Capture the cell that displays the provided text and extract its (X, Y) central coordinate. 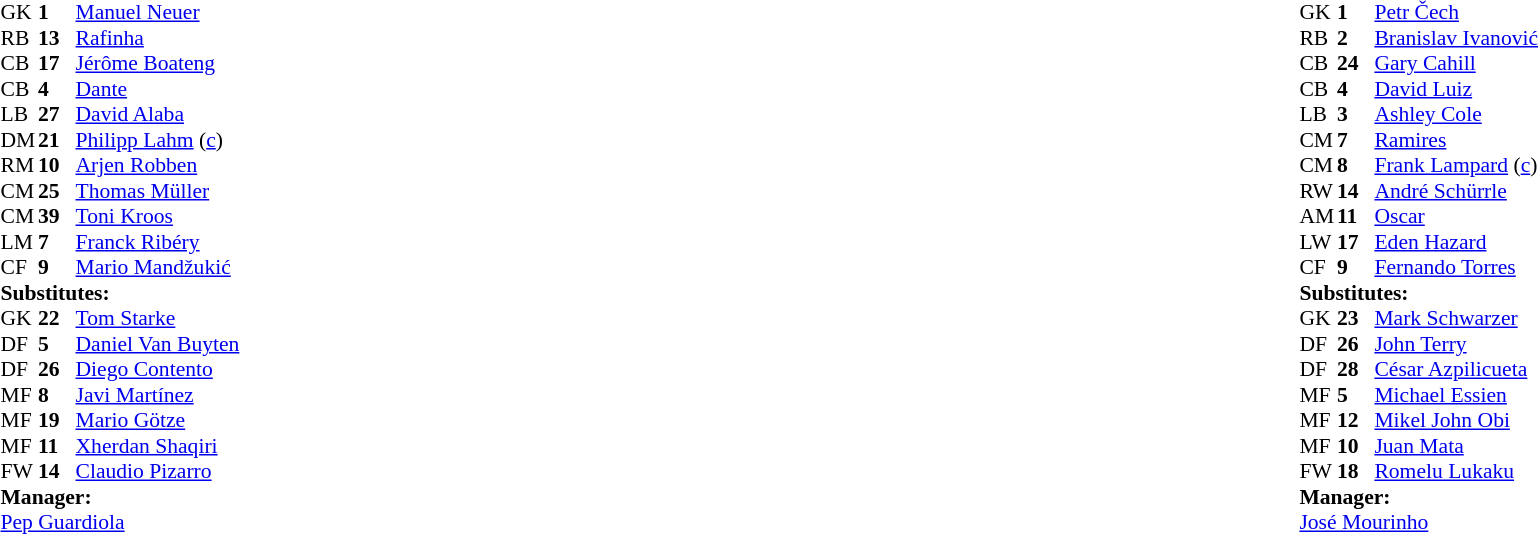
21 (57, 140)
Branislav Ivanović (1456, 38)
Jérôme Boateng (158, 63)
Romelu Lukaku (1456, 471)
24 (1356, 63)
12 (1356, 421)
Mario Götze (158, 421)
Thomas Müller (158, 191)
DM (19, 140)
23 (1356, 319)
Dante (158, 89)
Franck Ribéry (158, 242)
Manuel Neuer (158, 13)
2 (1356, 38)
Juan Mata (1456, 446)
John Terry (1456, 344)
Ramires (1456, 140)
Javi Martínez (158, 395)
Gary Cahill (1456, 63)
27 (57, 115)
RW (1318, 191)
Michael Essien (1456, 395)
Frank Lampard (c) (1456, 165)
Mikel John Obi (1456, 421)
Diego Contento (158, 369)
3 (1356, 115)
André Schürrle (1456, 191)
Mario Mandžukić (158, 267)
25 (57, 191)
13 (57, 38)
David Alaba (158, 115)
22 (57, 319)
Ashley Cole (1456, 115)
RM (19, 165)
Daniel Van Buyten (158, 344)
Xherdan Shaqiri (158, 446)
Tom Starke (158, 319)
Arjen Robben (158, 165)
28 (1356, 369)
Mark Schwarzer (1456, 319)
39 (57, 217)
Philipp Lahm (c) (158, 140)
LM (19, 242)
19 (57, 421)
18 (1356, 471)
Toni Kroos (158, 217)
LW (1318, 242)
David Luiz (1456, 89)
Fernando Torres (1456, 267)
Oscar (1456, 217)
AM (1318, 217)
César Azpilicueta (1456, 369)
Eden Hazard (1456, 242)
Petr Čech (1456, 13)
Rafinha (158, 38)
Claudio Pizarro (158, 471)
